Find where the given text appears and provide that cell's center as [x, y] coordinate. 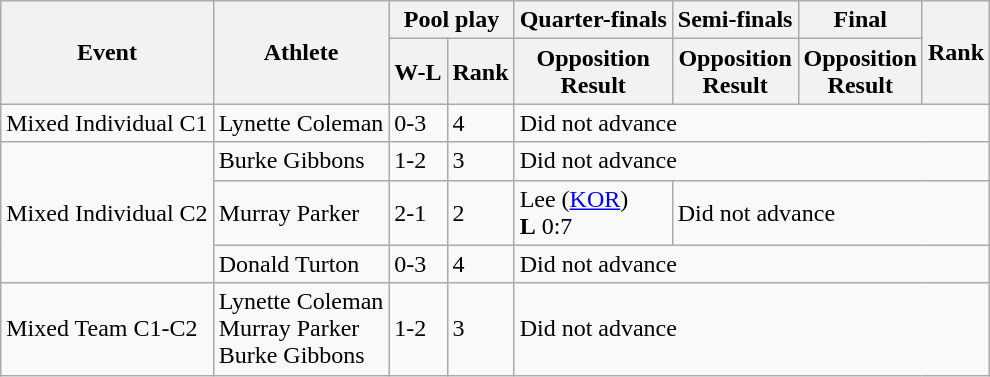
Quarter-finals [593, 20]
Lynette ColemanMurray ParkerBurke Gibbons [301, 329]
Pool play [452, 20]
Mixed Individual C1 [107, 123]
2-1 [418, 212]
Lynette Coleman [301, 123]
Donald Turton [301, 264]
Final [860, 20]
2 [480, 212]
Lee (KOR)L 0:7 [593, 212]
Event [107, 52]
Murray Parker [301, 212]
Mixed Team C1-C2 [107, 329]
Mixed Individual C2 [107, 212]
W-L [418, 72]
Athlete [301, 52]
Semi-finals [735, 20]
Burke Gibbons [301, 161]
